Return [X, Y] of the center of cell containing provided text 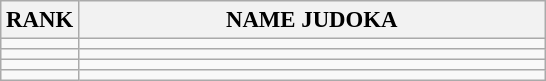
RANK [40, 20]
NAME JUDOKA [312, 20]
